Scan for the cell matching the given text and deliver its (X, Y) coordinate at center. 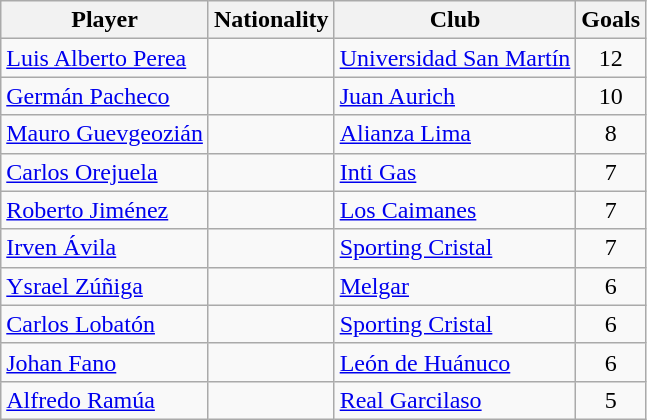
Alfredo Ramúa (105, 400)
Inti Gas (455, 172)
Universidad San Martín (455, 58)
5 (611, 400)
Irven Ávila (105, 248)
Germán Pacheco (105, 96)
Johan Fano (105, 362)
8 (611, 134)
León de Huánuco (455, 362)
Carlos Orejuela (105, 172)
Real Garcilaso (455, 400)
10 (611, 96)
Goals (611, 20)
Mauro Guevgeozián (105, 134)
Nationality (271, 20)
Ysrael Zúñiga (105, 286)
Roberto Jiménez (105, 210)
Los Caimanes (455, 210)
Luis Alberto Perea (105, 58)
Juan Aurich (455, 96)
Club (455, 20)
Player (105, 20)
12 (611, 58)
Melgar (455, 286)
Carlos Lobatón (105, 324)
Alianza Lima (455, 134)
